Locate the cell with the specified text and output its (X, Y) center coordinate. 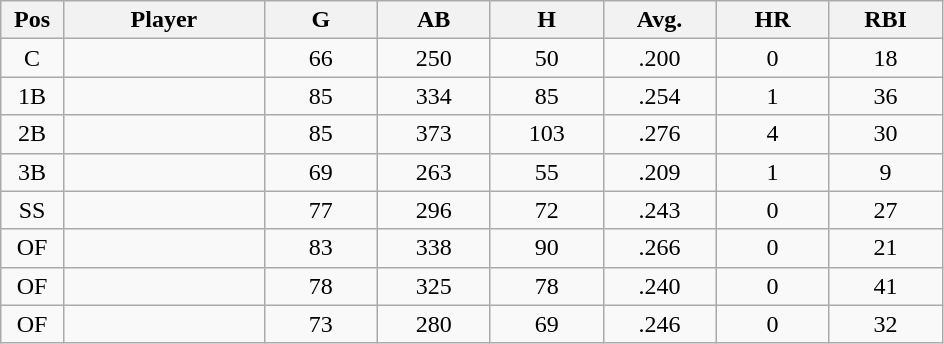
83 (320, 248)
.209 (660, 172)
296 (434, 210)
280 (434, 324)
C (32, 58)
.243 (660, 210)
36 (886, 96)
9 (886, 172)
90 (546, 248)
18 (886, 58)
.240 (660, 286)
Player (164, 20)
4 (772, 134)
.246 (660, 324)
Pos (32, 20)
334 (434, 96)
3B (32, 172)
2B (32, 134)
HR (772, 20)
325 (434, 286)
72 (546, 210)
32 (886, 324)
H (546, 20)
263 (434, 172)
50 (546, 58)
.200 (660, 58)
.254 (660, 96)
Avg. (660, 20)
AB (434, 20)
103 (546, 134)
1B (32, 96)
41 (886, 286)
55 (546, 172)
77 (320, 210)
30 (886, 134)
373 (434, 134)
66 (320, 58)
21 (886, 248)
.276 (660, 134)
G (320, 20)
250 (434, 58)
73 (320, 324)
SS (32, 210)
.266 (660, 248)
338 (434, 248)
RBI (886, 20)
27 (886, 210)
